Locate the cell with the specified text and output its [x, y] center coordinate. 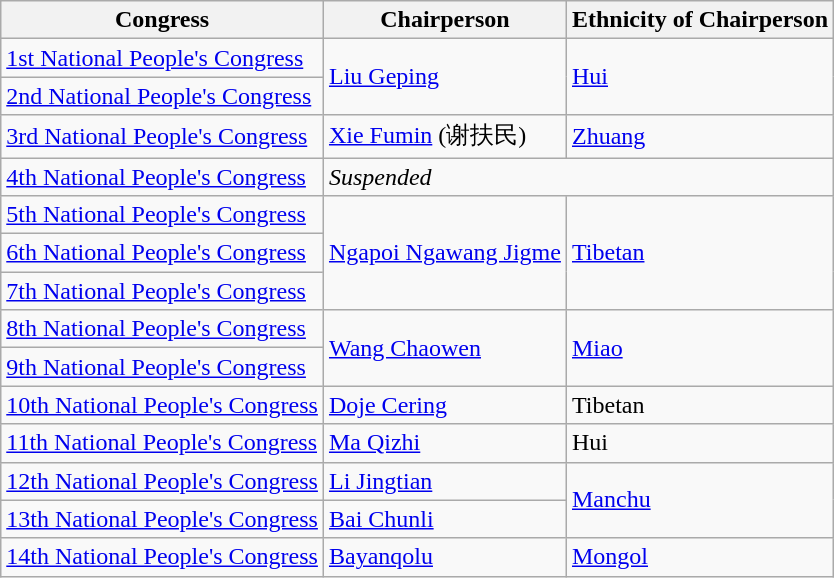
14th National People's Congress [162, 557]
8th National People's Congress [162, 329]
Liu Geping [444, 77]
Wang Chaowen [444, 348]
Xie Fumin (谢扶民) [444, 136]
Miao [700, 348]
Doje Cering [444, 405]
10th National People's Congress [162, 405]
Ethnicity of Chairperson [700, 20]
5th National People's Congress [162, 215]
Congress [162, 20]
Bai Chunli [444, 519]
2nd National People's Congress [162, 96]
4th National People's Congress [162, 177]
3rd National People's Congress [162, 136]
Mongol [700, 557]
11th National People's Congress [162, 443]
Suspended [578, 177]
Li Jingtian [444, 481]
9th National People's Congress [162, 367]
Zhuang [700, 136]
Ngapoi Ngawang Jigme [444, 253]
Ma Qizhi [444, 443]
1st National People's Congress [162, 58]
Manchu [700, 500]
12th National People's Congress [162, 481]
Chairperson [444, 20]
6th National People's Congress [162, 253]
13th National People's Congress [162, 519]
7th National People's Congress [162, 291]
Bayanqolu [444, 557]
